Determine the (x, y) coordinate at the center of the cell enclosing the given text.  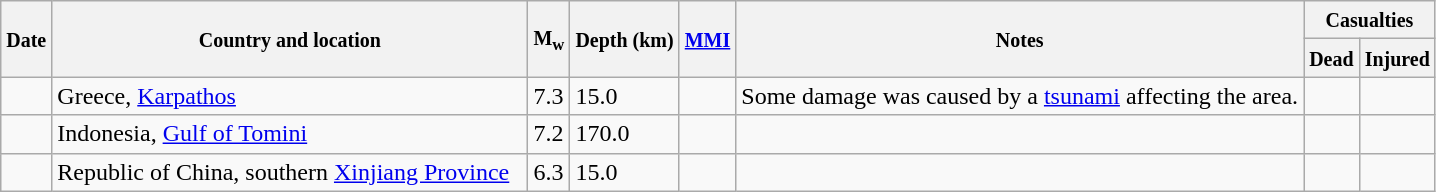
6.3 (549, 172)
Date (26, 39)
Some damage was caused by a tsunami affecting the area. (1020, 96)
Republic of China, southern Xinjiang Province (290, 172)
Depth (km) (624, 39)
Country and location (290, 39)
7.3 (549, 96)
Casualties (1370, 20)
MMI (708, 39)
170.0 (624, 134)
Notes (1020, 39)
Indonesia, Gulf of Tomini (290, 134)
Injured (1397, 58)
7.2 (549, 134)
Mw (549, 39)
Greece, Karpathos (290, 96)
Dead (1332, 58)
